Search for the cell housing the specified text and yield its [x, y] center coordinate. 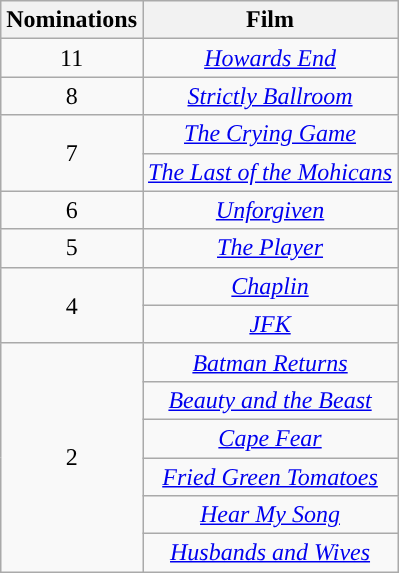
Cape Fear [270, 438]
11 [72, 58]
Husbands and Wives [270, 553]
JFK [270, 324]
Film [270, 20]
7 [72, 153]
Beauty and the Beast [270, 400]
Hear My Song [270, 515]
Batman Returns [270, 362]
Strictly Ballroom [270, 96]
4 [72, 305]
Fried Green Tomatoes [270, 477]
5 [72, 248]
2 [72, 457]
The Crying Game [270, 134]
8 [72, 96]
6 [72, 210]
Nominations [72, 20]
Howards End [270, 58]
Chaplin [270, 286]
Unforgiven [270, 210]
The Last of the Mohicans [270, 172]
The Player [270, 248]
